Capture the cell that displays the provided text and extract its (X, Y) central coordinate. 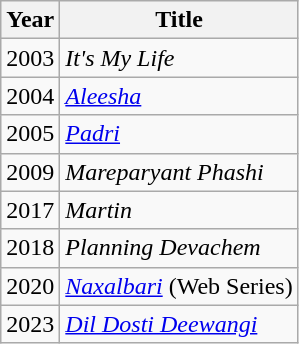
2004 (30, 96)
Mareparyant Phashi (179, 172)
Martin (179, 210)
Aleesha (179, 96)
2005 (30, 134)
It's My Life (179, 58)
2023 (30, 324)
2018 (30, 248)
Naxalbari (Web Series) (179, 286)
Planning Devachem (179, 248)
2020 (30, 286)
Year (30, 20)
Padri (179, 134)
Title (179, 20)
2003 (30, 58)
2009 (30, 172)
2017 (30, 210)
Dil Dosti Deewangi (179, 324)
